Return the (x, y) coordinate for the center point of the cell that contains the specified text.  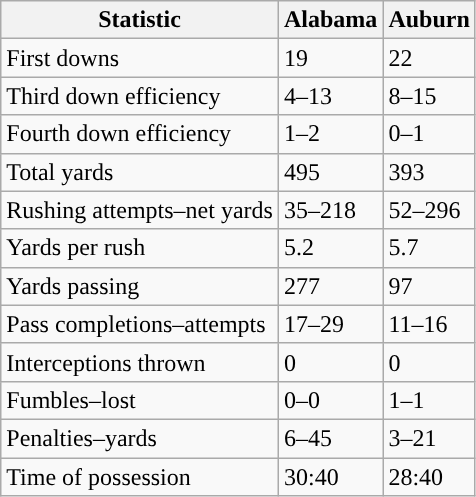
495 (330, 172)
First downs (140, 58)
5.7 (429, 248)
Alabama (330, 20)
5.2 (330, 248)
Pass completions–attempts (140, 324)
Penalties–yards (140, 438)
Fourth down efficiency (140, 134)
11–16 (429, 324)
4–13 (330, 96)
Statistic (140, 20)
0–0 (330, 400)
52–296 (429, 210)
97 (429, 286)
Auburn (429, 20)
3–21 (429, 438)
6–45 (330, 438)
Third down efficiency (140, 96)
Yards passing (140, 286)
1–2 (330, 134)
Total yards (140, 172)
Rushing attempts–net yards (140, 210)
Time of possession (140, 477)
28:40 (429, 477)
Interceptions thrown (140, 362)
35–218 (330, 210)
30:40 (330, 477)
0–1 (429, 134)
8–15 (429, 96)
277 (330, 286)
Fumbles–lost (140, 400)
1–1 (429, 400)
22 (429, 58)
17–29 (330, 324)
393 (429, 172)
Yards per rush (140, 248)
19 (330, 58)
